Identify which cell holds the provided text, then report its [x, y] central coordinate. 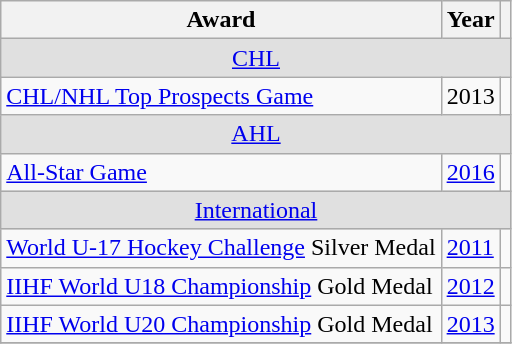
2011 [470, 248]
CHL/NHL Top Prospects Game [221, 96]
Award [221, 20]
Year [470, 20]
2012 [470, 286]
World U-17 Hockey Challenge Silver Medal [221, 248]
AHL [256, 134]
IIHF World U18 Championship Gold Medal [221, 286]
IIHF World U20 Championship Gold Medal [221, 324]
2016 [470, 172]
International [256, 210]
All-Star Game [221, 172]
CHL [256, 58]
